Pinpoint the cell where the given text exists, returning its [x, y] midpoint coordinate. 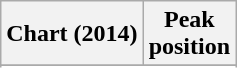
Peakposition [189, 34]
Chart (2014) [72, 34]
